From the cell containing the given text, extract its center point as [X, Y] coordinate. 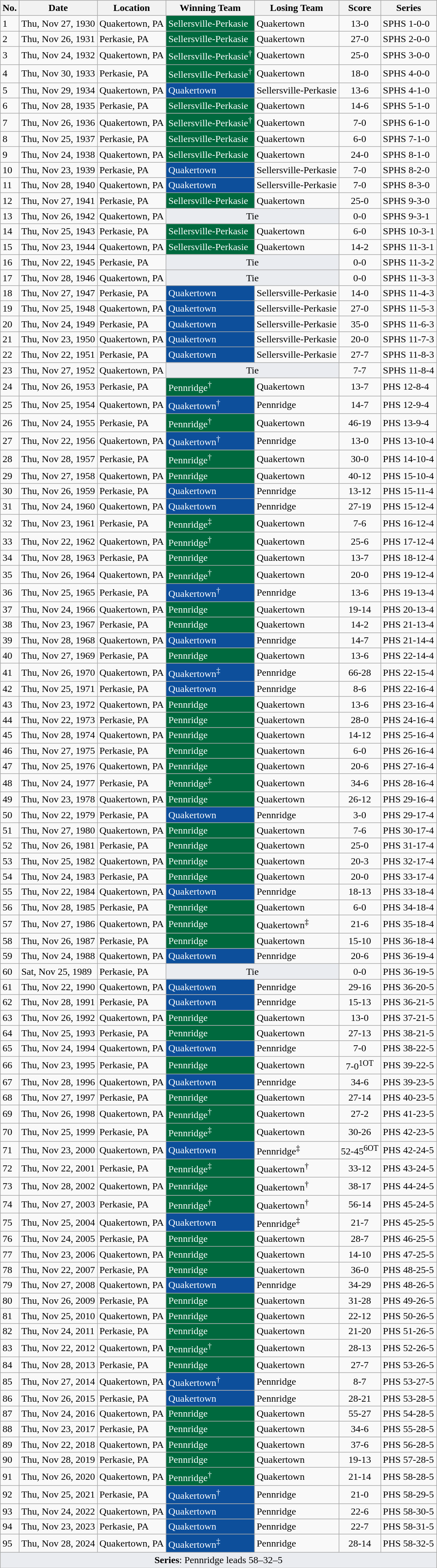
Thu, Nov 28, 2019 [58, 1460]
75 [10, 1222]
Thu, Nov 24, 1955 [58, 423]
93 [10, 1511]
71 [10, 1150]
27 [10, 441]
SPHS 1-0-0 [409, 23]
PHS 56-28-5 [409, 1445]
Thu, Nov 28, 1996 [58, 1082]
Thu, Nov 23, 1995 [58, 1065]
77 [10, 1254]
Score [360, 8]
Thu, Nov 24, 1960 [58, 507]
Thu, Nov 25, 1971 [58, 689]
8 [10, 139]
13-12 [360, 491]
72 [10, 1169]
69 [10, 1114]
33 [10, 541]
PHS 36-20-5 [409, 987]
PHS 58-32-5 [409, 1543]
90 [10, 1460]
PHS 22-16-4 [409, 689]
91 [10, 1477]
PHS 35-18-4 [409, 924]
PHS 57-28-5 [409, 1460]
30-0 [360, 459]
Thu, Nov 27, 1986 [58, 924]
PHS 45-25-5 [409, 1222]
35 [10, 575]
PHS 19-12-4 [409, 575]
Thu, Nov 23, 1944 [58, 247]
PHS 42-23-5 [409, 1132]
Thu, Nov 22, 1973 [58, 720]
Thu, Nov 25, 1954 [58, 405]
66 [10, 1065]
SPHS 9-3-1 [409, 216]
Thu, Nov 25, 1982 [58, 861]
Thu, Nov 22, 1945 [58, 262]
PHS 13-9-4 [409, 423]
88 [10, 1429]
52-456OT [360, 1150]
Thu, Nov 26, 1992 [58, 1018]
52 [10, 846]
Thu, Nov 22, 2007 [58, 1270]
Thu, Nov 26, 1981 [58, 846]
PHS 12-9-4 [409, 405]
Thu, Nov 27, 2014 [58, 1381]
20 [10, 324]
PHS 38-22-5 [409, 1048]
PHS 39-22-5 [409, 1065]
SPHS 11-7-3 [409, 339]
Thu, Nov 25, 1948 [58, 308]
84 [10, 1365]
Thu, Nov 24, 1983 [58, 876]
10 [10, 170]
35-0 [360, 324]
Thu, Nov 23, 2006 [58, 1254]
89 [10, 1445]
Thu, Nov 28, 2002 [58, 1186]
1 [10, 23]
56-14 [360, 1204]
Thu, Nov 24, 1988 [58, 956]
SPHS 10-3-1 [409, 231]
PHS 52-26-5 [409, 1348]
30 [10, 491]
PHS 30-17-4 [409, 830]
6 [10, 106]
SPHS 2-0-0 [409, 39]
55 [10, 892]
PHS 31-17-4 [409, 846]
36-0 [360, 1270]
Thu, Nov 25, 1937 [58, 139]
PHS 15-12-4 [409, 507]
Thu, Nov 25, 1965 [58, 592]
Thu, Nov 25, 2021 [58, 1495]
8-6 [360, 689]
Thu, Nov 24, 1949 [58, 324]
18-13 [360, 892]
PHS 20-13-4 [409, 609]
Thu, Nov 22, 1962 [58, 541]
Thu, Nov 27, 1958 [58, 475]
Thu, Nov 25, 1943 [58, 231]
SPHS 11-3-3 [409, 278]
7-01OT [360, 1065]
SPHS 9-3-0 [409, 201]
45 [10, 735]
Series [409, 8]
SPHS 11-3-2 [409, 262]
19-13 [360, 1460]
Thu, Nov 28, 1946 [58, 278]
23 [10, 370]
18-0 [360, 74]
SPHS 6-1-0 [409, 122]
Thu, Nov 26, 1998 [58, 1114]
Thu, Nov 24, 2022 [58, 1511]
86 [10, 1398]
28-14 [360, 1543]
40 [10, 656]
Thu, Nov 22, 1956 [58, 441]
21-14 [360, 1477]
28 [10, 459]
14-0 [360, 293]
59 [10, 956]
3 [10, 56]
14 [10, 231]
41 [10, 673]
Thu, Nov 26, 2009 [58, 1301]
Thu, Nov 23, 2023 [58, 1527]
PHS 24-16-4 [409, 720]
25-6 [360, 541]
PHS 15-11-4 [409, 491]
PHS 26-16-4 [409, 751]
PHS 53-26-5 [409, 1365]
Location [132, 8]
13 [10, 216]
39 [10, 640]
Thu, Nov 27, 1975 [58, 751]
81 [10, 1316]
27-14 [360, 1097]
Thu, Nov 28, 1957 [58, 459]
33-12 [360, 1169]
Thu, Nov 28, 1991 [58, 1002]
48 [10, 783]
37-6 [360, 1445]
Thu, Nov 25, 1999 [58, 1132]
SPHS 3-0-0 [409, 56]
73 [10, 1186]
38 [10, 625]
55-27 [360, 1413]
Thu, Nov 24, 2011 [58, 1331]
Thu, Nov 28, 1935 [58, 106]
PHS 58-29-5 [409, 1495]
58 [10, 941]
Winning Team [210, 8]
PHS 22-15-4 [409, 673]
PHS 50-26-5 [409, 1316]
34-29 [360, 1285]
PHS 34-18-4 [409, 907]
PHS 36-19-4 [409, 956]
PHS 36-18-4 [409, 941]
PHS 43-24-5 [409, 1169]
Thu, Nov 26, 2020 [58, 1477]
Thu, Nov 24, 1977 [58, 783]
Thu, Nov 23, 2017 [58, 1429]
Thu, Nov 25, 2010 [58, 1316]
92 [10, 1495]
PHS 49-26-5 [409, 1301]
PHS 29-17-4 [409, 815]
17 [10, 278]
40-12 [360, 475]
68 [10, 1097]
Thu, Nov 22, 1951 [58, 355]
PHS 29-16-4 [409, 800]
15-10 [360, 941]
29 [10, 475]
80 [10, 1301]
SPHS 7-1-0 [409, 139]
Thu, Nov 30, 1933 [58, 74]
24 [10, 387]
79 [10, 1285]
SPHS 8-1-0 [409, 155]
SPHS 8-2-0 [409, 170]
Thu, Nov 28, 1940 [58, 185]
83 [10, 1348]
Thu, Nov 26, 1936 [58, 122]
62 [10, 1002]
Thu, Nov 23, 1950 [58, 339]
SPHS 11-8-3 [409, 355]
42 [10, 689]
78 [10, 1270]
PHS 36-19-5 [409, 972]
66-28 [360, 673]
56 [10, 907]
Thu, Nov 23, 1961 [58, 524]
15 [10, 247]
28-7 [360, 1239]
Thu, Nov 26, 1942 [58, 216]
Thu, Nov 22, 1979 [58, 815]
54 [10, 876]
22-6 [360, 1511]
29-16 [360, 987]
PHS 53-28-5 [409, 1398]
46 [10, 751]
37 [10, 609]
25 [10, 405]
PHS 39-23-5 [409, 1082]
21-7 [360, 1222]
Thu, Nov 23, 2000 [58, 1150]
Thu, Nov 24, 1938 [58, 155]
PHS 58-28-5 [409, 1477]
8-7 [360, 1381]
PHS 37-21-5 [409, 1018]
Thu, Nov 26, 1953 [58, 387]
Thu, Nov 22, 1984 [58, 892]
Thu, Nov 24, 2016 [58, 1413]
Thu, Nov 27, 2003 [58, 1204]
26 [10, 423]
61 [10, 987]
PHS 58-30-5 [409, 1511]
SPHS 11-8-4 [409, 370]
PHS 19-13-4 [409, 592]
51 [10, 830]
Thu, Nov 26, 1987 [58, 941]
63 [10, 1018]
SPHS 11-5-3 [409, 308]
3-0 [360, 815]
22 [10, 355]
32 [10, 524]
PHS 36-21-5 [409, 1002]
Thu, Nov 22, 2018 [58, 1445]
12 [10, 201]
Thu, Nov 22, 1990 [58, 987]
Thu, Nov 25, 2004 [58, 1222]
50 [10, 815]
PHS 38-21-5 [409, 1033]
PHS 44-24-5 [409, 1186]
Thu, Nov 22, 2001 [58, 1169]
Thu, Nov 24, 1994 [58, 1048]
Thu, Nov 27, 2008 [58, 1285]
16 [10, 262]
28-0 [360, 720]
95 [10, 1543]
PHS 40-23-5 [409, 1097]
PHS 15-10-4 [409, 475]
PHS 22-14-4 [409, 656]
21-20 [360, 1331]
PHS 18-12-4 [409, 558]
Thu, Nov 28, 1985 [58, 907]
Thu, Nov 27, 1947 [58, 293]
Thu, Nov 26, 1931 [58, 39]
Thu, Nov 24, 2005 [58, 1239]
PHS 32-17-4 [409, 861]
57 [10, 924]
7 [10, 122]
PHS 23-16-4 [409, 704]
Thu, Nov 27, 1930 [58, 23]
21-0 [360, 1495]
PHS 21-13-4 [409, 625]
46-19 [360, 423]
43 [10, 704]
Thu, Nov 28, 1968 [58, 640]
Thu, Nov 26, 1964 [58, 575]
Thu, Nov 24, 1932 [58, 56]
Thu, Nov 27, 1969 [58, 656]
SPHS 4-0-0 [409, 74]
7-7 [360, 370]
76 [10, 1239]
5 [10, 90]
38-17 [360, 1186]
21-6 [360, 924]
Thu, Nov 23, 1967 [58, 625]
SPHS 5-1-0 [409, 106]
27-13 [360, 1033]
PHS 58-31-5 [409, 1527]
PHS 16-12-4 [409, 524]
PHS 47-25-5 [409, 1254]
36 [10, 592]
Thu, Nov 24, 1966 [58, 609]
27-2 [360, 1114]
4 [10, 74]
PHS 54-28-5 [409, 1413]
Thu, Nov 23, 1978 [58, 800]
PHS 55-28-5 [409, 1429]
22-12 [360, 1316]
Thu, Nov 27, 1952 [58, 370]
18 [10, 293]
31 [10, 507]
PHS 14-10-4 [409, 459]
14-10 [360, 1254]
26-12 [360, 800]
Thu, Nov 28, 2024 [58, 1543]
30-26 [360, 1132]
87 [10, 1413]
Thu, Nov 27, 1941 [58, 201]
PHS 51-26-5 [409, 1331]
PHS 17-12-4 [409, 541]
Thu, Nov 23, 1972 [58, 704]
19 [10, 308]
PHS 45-24-5 [409, 1204]
85 [10, 1381]
PHS 28-16-4 [409, 783]
SPHS 4-1-0 [409, 90]
Series: Pennridge leads 58–32–5 [218, 1560]
60 [10, 972]
Thu, Nov 26, 2015 [58, 1398]
28-21 [360, 1398]
28-13 [360, 1348]
PHS 33-18-4 [409, 892]
Thu, Nov 28, 1974 [58, 735]
64 [10, 1033]
Thu, Nov 22, 2012 [58, 1348]
Thu, Nov 26, 1970 [58, 673]
49 [10, 800]
PHS 48-26-5 [409, 1285]
Thu, Nov 27, 1997 [58, 1097]
Thu, Nov 25, 1993 [58, 1033]
9 [10, 155]
34 [10, 558]
Thu, Nov 28, 2013 [58, 1365]
PHS 12-8-4 [409, 387]
31-28 [360, 1301]
Losing Team [297, 8]
SPHS 11-6-3 [409, 324]
19-14 [360, 609]
PHS 42-24-5 [409, 1150]
Thu, Nov 29, 1934 [58, 90]
82 [10, 1331]
SPHS 11-3-1 [409, 247]
70 [10, 1132]
PHS 27-16-4 [409, 766]
Thu, Nov 28, 1963 [58, 558]
20-3 [360, 861]
2 [10, 39]
Sat, Nov 25, 1989 [58, 972]
74 [10, 1204]
No. [10, 8]
Thu, Nov 25, 1976 [58, 766]
PHS 53-27-5 [409, 1381]
Thu, Nov 26, 1959 [58, 491]
Thu, Nov 27, 1980 [58, 830]
SPHS 8-3-0 [409, 185]
22-7 [360, 1527]
21 [10, 339]
PHS 41-23-5 [409, 1114]
14-12 [360, 735]
27-19 [360, 507]
53 [10, 861]
65 [10, 1048]
PHS 46-25-5 [409, 1239]
11 [10, 185]
24-0 [360, 155]
Thu, Nov 23, 1939 [58, 170]
67 [10, 1082]
47 [10, 766]
44 [10, 720]
PHS 48-25-5 [409, 1270]
14-6 [360, 106]
94 [10, 1527]
15-13 [360, 1002]
PHS 25-16-4 [409, 735]
PHS 13-10-4 [409, 441]
PHS 33-17-4 [409, 876]
Date [58, 8]
PHS 21-14-4 [409, 640]
SPHS 11-4-3 [409, 293]
